Return [X, Y] of the center of cell containing provided text 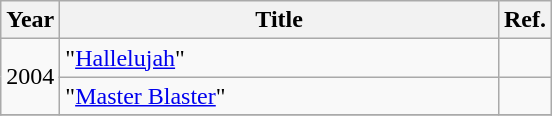
Ref. [524, 20]
"Hallelujah" [280, 58]
Title [280, 20]
2004 [30, 77]
Year [30, 20]
"Master Blaster" [280, 96]
